Pinpoint the cell where the given text exists, returning its (X, Y) midpoint coordinate. 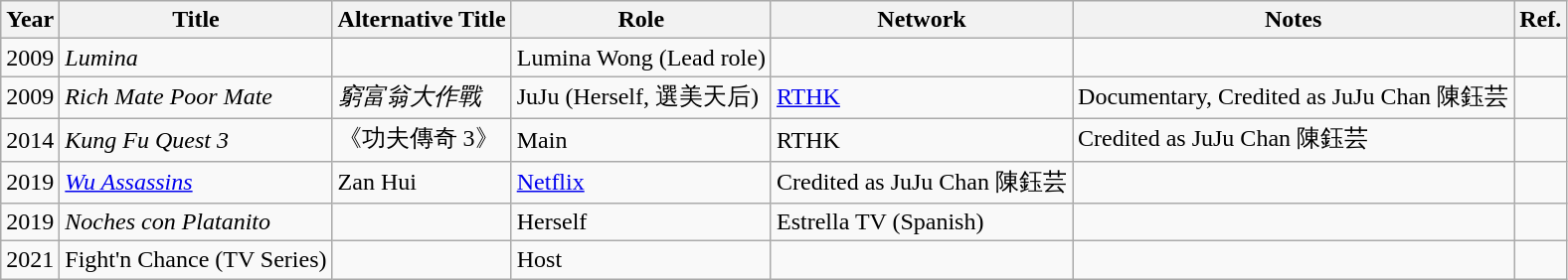
Herself (640, 222)
Netflix (640, 183)
Lumina (196, 58)
Noches con Platanito (196, 222)
Documentary, Credited as JuJu Chan 陳鈺芸 (1294, 97)
JuJu (Herself, 選美天后) (640, 97)
2021 (30, 260)
Fight'n Chance (TV Series) (196, 260)
Kung Fu Quest 3 (196, 139)
Role (640, 20)
Lumina Wong (Lead role) (640, 58)
Year (30, 20)
Ref. (1541, 20)
Notes (1294, 20)
2014 (30, 139)
Zan Hui (422, 183)
Wu Assassins (196, 183)
Title (196, 20)
Network (921, 20)
Host (640, 260)
Estrella TV (Spanish) (921, 222)
Rich Mate Poor Mate (196, 97)
窮富翁大作戰 (422, 97)
Main (640, 139)
《功夫傳奇 3》 (422, 139)
Alternative Title (422, 20)
